Return the (X, Y) coordinate for the center point of the cell that contains the specified text.  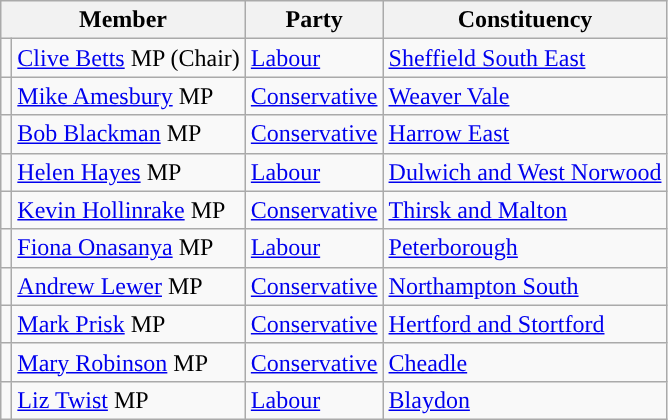
Andrew Lewer MP (129, 286)
Mary Robinson MP (129, 362)
Mark Prisk MP (129, 324)
Hertford and Stortford (525, 324)
Kevin Hollinrake MP (129, 210)
Blaydon (525, 400)
Harrow East (525, 134)
Cheadle (525, 362)
Thirsk and Malton (525, 210)
Weaver Vale (525, 96)
Party (314, 20)
Member (124, 20)
Mike Amesbury MP (129, 96)
Sheffield South East (525, 58)
Fiona Onasanya MP (129, 248)
Liz Twist MP (129, 400)
Helen Hayes MP (129, 172)
Bob Blackman MP (129, 134)
Clive Betts MP (Chair) (129, 58)
Peterborough (525, 248)
Dulwich and West Norwood (525, 172)
Constituency (525, 20)
Northampton South (525, 286)
